Extract the [X, Y] coordinate from the center of the cell holding the provided text.  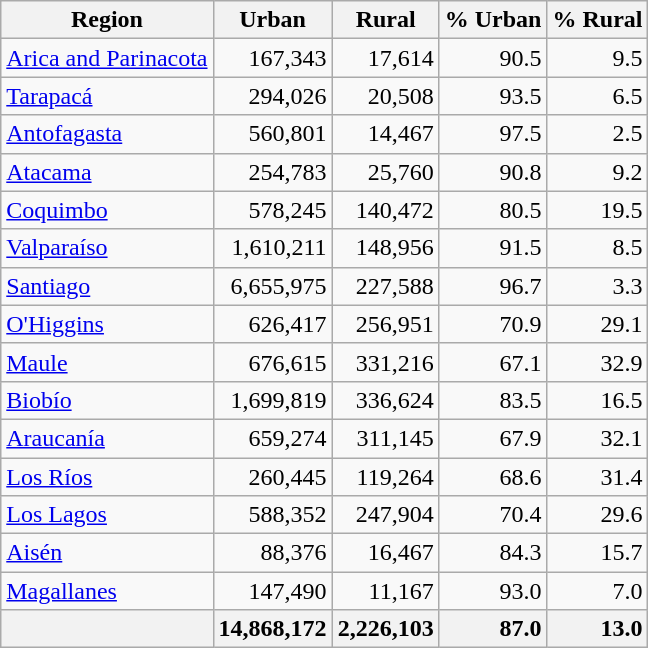
Coquimbo [107, 210]
16,467 [386, 553]
148,956 [386, 248]
331,216 [386, 362]
Valparaíso [107, 248]
Arica and Parinacota [107, 58]
1,699,819 [272, 400]
88,376 [272, 553]
8.5 [598, 248]
Magallanes [107, 591]
1,610,211 [272, 248]
% Urban [493, 20]
9.5 [598, 58]
9.2 [598, 172]
87.0 [493, 629]
2,226,103 [386, 629]
67.9 [493, 438]
Los Ríos [107, 477]
15.7 [598, 553]
311,145 [386, 438]
6,655,975 [272, 286]
227,588 [386, 286]
70.4 [493, 515]
Aisén [107, 553]
560,801 [272, 134]
Urban [272, 20]
14,868,172 [272, 629]
254,783 [272, 172]
626,417 [272, 324]
Atacama [107, 172]
336,624 [386, 400]
256,951 [386, 324]
16.5 [598, 400]
Tarapacá [107, 96]
Rural [386, 20]
32.9 [598, 362]
Region [107, 20]
247,904 [386, 515]
14,467 [386, 134]
17,614 [386, 58]
13.0 [598, 629]
147,490 [272, 591]
96.7 [493, 286]
Santiago [107, 286]
20,508 [386, 96]
19.5 [598, 210]
80.5 [493, 210]
6.5 [598, 96]
84.3 [493, 553]
119,264 [386, 477]
7.0 [598, 591]
260,445 [272, 477]
Araucanía [107, 438]
31.4 [598, 477]
167,343 [272, 58]
93.5 [493, 96]
2.5 [598, 134]
70.9 [493, 324]
29.6 [598, 515]
90.8 [493, 172]
93.0 [493, 591]
Los Lagos [107, 515]
659,274 [272, 438]
3.3 [598, 286]
68.6 [493, 477]
83.5 [493, 400]
67.1 [493, 362]
140,472 [386, 210]
588,352 [272, 515]
97.5 [493, 134]
294,026 [272, 96]
Maule [107, 362]
91.5 [493, 248]
676,615 [272, 362]
29.1 [598, 324]
Biobío [107, 400]
90.5 [493, 58]
% Rural [598, 20]
32.1 [598, 438]
578,245 [272, 210]
O'Higgins [107, 324]
11,167 [386, 591]
25,760 [386, 172]
Antofagasta [107, 134]
